Return [X, Y] of the center of cell containing provided text 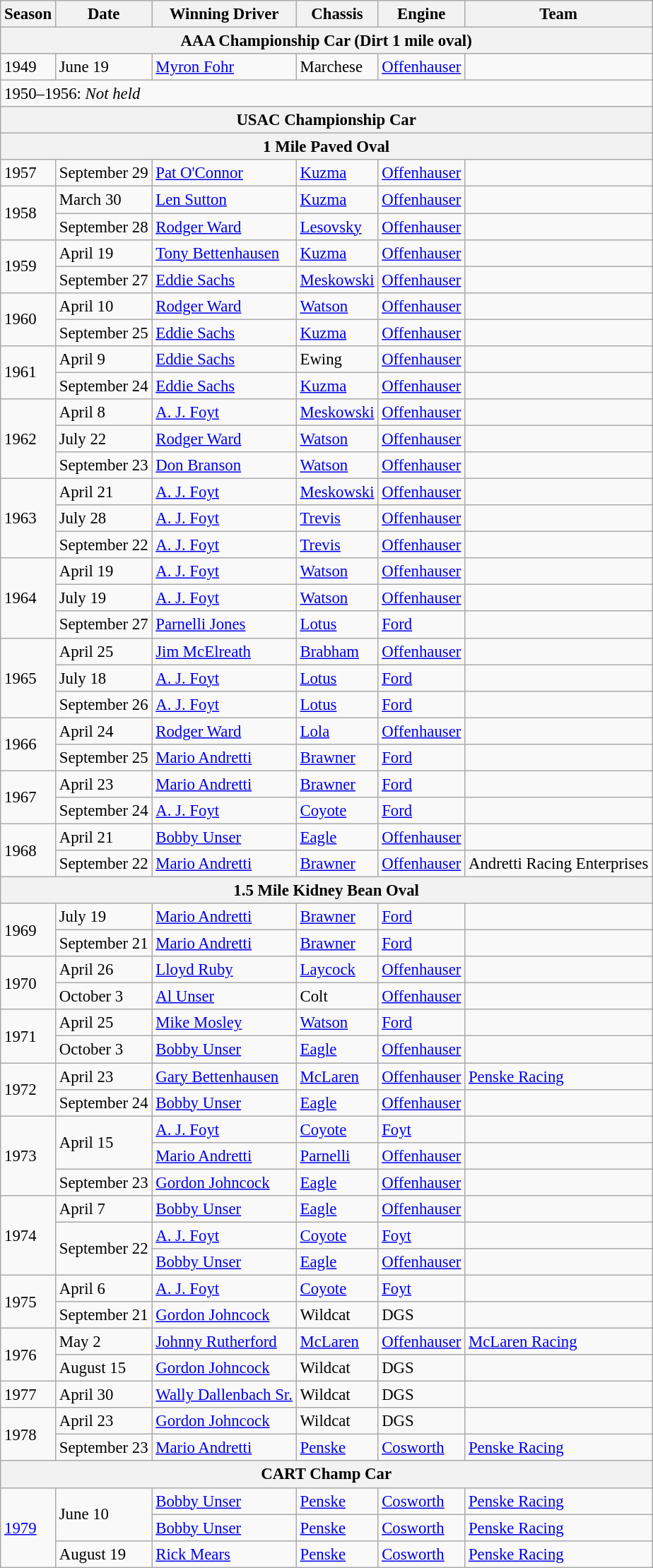
Chassis [337, 14]
July 28 [103, 518]
August 19 [103, 1554]
1965 [28, 678]
Ewing [337, 360]
March 30 [103, 200]
April 30 [103, 1395]
Pat O'Connor [224, 173]
1966 [28, 744]
Len Sutton [224, 200]
1960 [28, 319]
1974 [28, 1236]
Engine [421, 14]
Date [103, 14]
Andretti Racing Enterprises [558, 864]
1961 [28, 373]
April 9 [103, 360]
Wally Dallenbach Sr. [224, 1395]
April 15 [103, 1143]
August 15 [103, 1368]
1977 [28, 1395]
September 26 [103, 704]
1963 [28, 518]
AAA Championship Car (Dirt 1 mile oval) [326, 41]
1967 [28, 797]
April 8 [103, 412]
April 26 [103, 970]
CART Champ Car [326, 1475]
April 24 [103, 731]
September 28 [103, 227]
1958 [28, 213]
April 6 [103, 1288]
1970 [28, 983]
1950–1956: Not held [326, 94]
Lloyd Ruby [224, 970]
Winning Driver [224, 14]
Parnelli Jones [224, 625]
1.5 Mile Kidney Bean Oval [326, 891]
1973 [28, 1156]
April 7 [103, 1209]
July 18 [103, 678]
1962 [28, 439]
June 19 [103, 67]
Johnny Rutherford [224, 1342]
USAC Championship Car [326, 120]
1957 [28, 173]
1971 [28, 1037]
Al Unser [224, 997]
1968 [28, 850]
Don Branson [224, 465]
April 10 [103, 306]
1979 [28, 1527]
Colt [337, 997]
Lesovsky [337, 227]
July 22 [103, 439]
Jim McElreath [224, 651]
1976 [28, 1355]
1972 [28, 1089]
Season [28, 14]
1969 [28, 929]
1959 [28, 266]
McLaren Racing [558, 1342]
June 10 [103, 1514]
1949 [28, 67]
1978 [28, 1434]
May 2 [103, 1342]
Brabham [337, 651]
Lola [337, 731]
Mike Mosley [224, 1023]
Gary Bettenhausen [224, 1076]
Laycock [337, 970]
September 29 [103, 173]
1964 [28, 598]
Parnelli [337, 1156]
Myron Fohr [224, 67]
Tony Bettenhausen [224, 253]
Team [558, 14]
1 Mile Paved Oval [326, 147]
Marchese [337, 67]
1975 [28, 1301]
Rick Mears [224, 1554]
